Search for the cell housing the specified text and yield its [x, y] center coordinate. 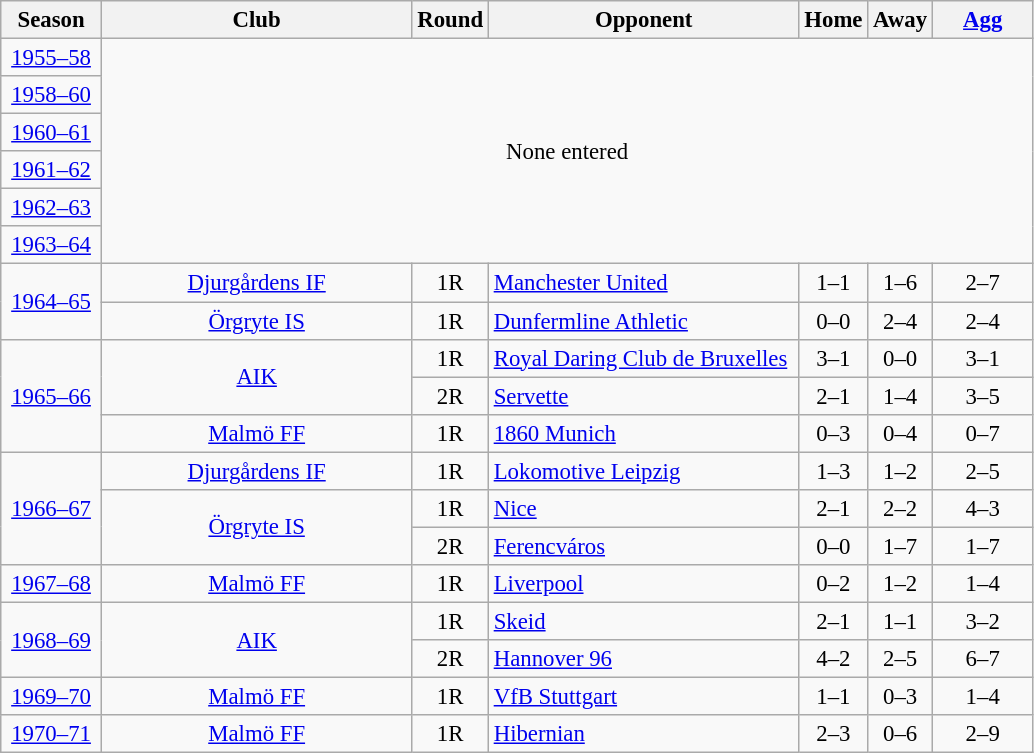
VfB Stuttgart [644, 697]
1860 Munich [644, 433]
Round [450, 20]
Skeid [644, 621]
Liverpool [644, 584]
1963–64 [52, 245]
0–4 [900, 433]
1968–69 [52, 640]
1961–62 [52, 170]
0–6 [900, 734]
1966–67 [52, 508]
2–2 [900, 509]
2–7 [982, 283]
4–3 [982, 509]
Away [900, 20]
1967–68 [52, 584]
2–9 [982, 734]
Lokomotive Leipzig [644, 471]
0–2 [834, 584]
Agg [982, 20]
1–6 [900, 283]
1965–66 [52, 396]
Season [52, 20]
3–2 [982, 621]
3–5 [982, 396]
Nice [644, 509]
1964–65 [52, 302]
Opponent [644, 20]
Servette [644, 396]
Hannover 96 [644, 659]
4–2 [834, 659]
Ferencváros [644, 546]
Dunfermline Athletic [644, 321]
0–7 [982, 433]
None entered [567, 152]
1960–61 [52, 133]
1970–71 [52, 734]
Hibernian [644, 734]
Club [256, 20]
1–3 [834, 471]
Home [834, 20]
1969–70 [52, 697]
6–7 [982, 659]
1962–63 [52, 208]
2–3 [834, 734]
Royal Daring Club de Bruxelles [644, 358]
1955–58 [52, 58]
Manchester United [644, 283]
1958–60 [52, 95]
